From the cell containing the given text, extract its center point as [X, Y] coordinate. 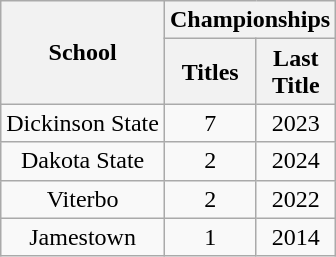
7 [210, 123]
1 [210, 237]
2023 [296, 123]
2022 [296, 199]
Championships [250, 20]
Titles [210, 72]
LastTitle [296, 72]
Jamestown [83, 237]
Dakota State [83, 161]
2024 [296, 161]
Viterbo [83, 199]
2014 [296, 237]
School [83, 52]
Dickinson State [83, 123]
